Pinpoint the cell where the given text exists, returning its (x, y) midpoint coordinate. 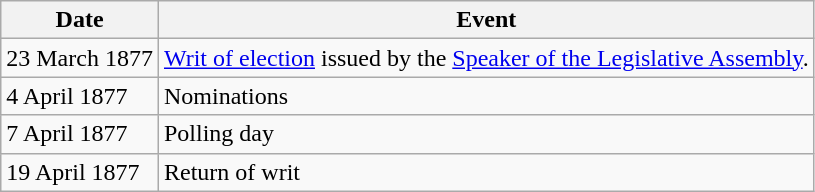
Event (486, 20)
Return of writ (486, 172)
Nominations (486, 96)
19 April 1877 (80, 172)
Writ of election issued by the Speaker of the Legislative Assembly. (486, 58)
Polling day (486, 134)
Date (80, 20)
4 April 1877 (80, 96)
23 March 1877 (80, 58)
7 April 1877 (80, 134)
